Determine the (x, y) coordinate at the center of the cell enclosing the given text.  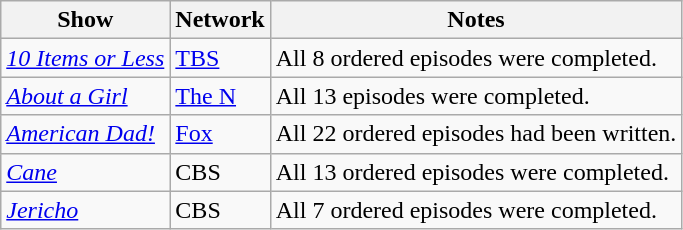
TBS (220, 58)
All 13 episodes were completed. (476, 96)
The N (220, 96)
All 22 ordered episodes had been written. (476, 134)
Notes (476, 20)
Jericho (86, 210)
American Dad! (86, 134)
About a Girl (86, 96)
All 7 ordered episodes were completed. (476, 210)
All 13 ordered episodes were completed. (476, 172)
Network (220, 20)
Show (86, 20)
All 8 ordered episodes were completed. (476, 58)
Fox (220, 134)
Cane (86, 172)
10 Items or Less (86, 58)
